Determine the [x, y] coordinate at the center of the cell enclosing the given text.  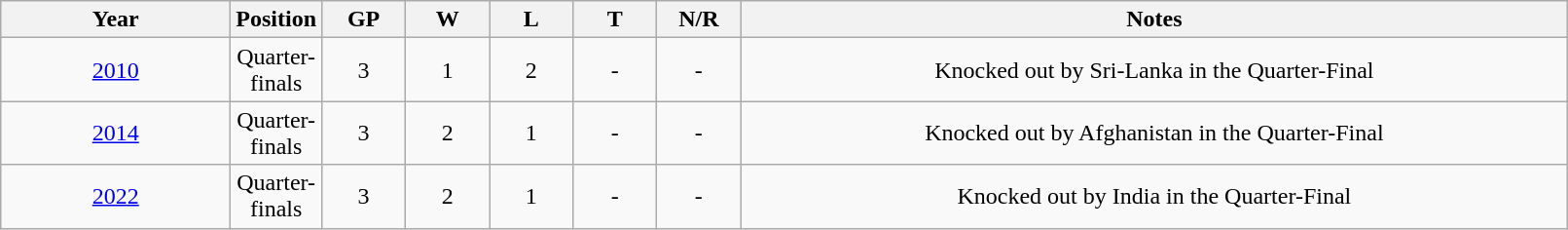
2010 [116, 70]
2014 [116, 133]
Year [116, 19]
N/R [699, 19]
GP [364, 19]
2022 [116, 197]
Knocked out by Afghanistan in the Quarter-Final [1154, 133]
L [531, 19]
Knocked out by Sri-Lanka in the Quarter-Final [1154, 70]
Position [276, 19]
T [615, 19]
Knocked out by India in the Quarter-Final [1154, 197]
Notes [1154, 19]
W [448, 19]
